Search for the cell housing the specified text and yield its (X, Y) center coordinate. 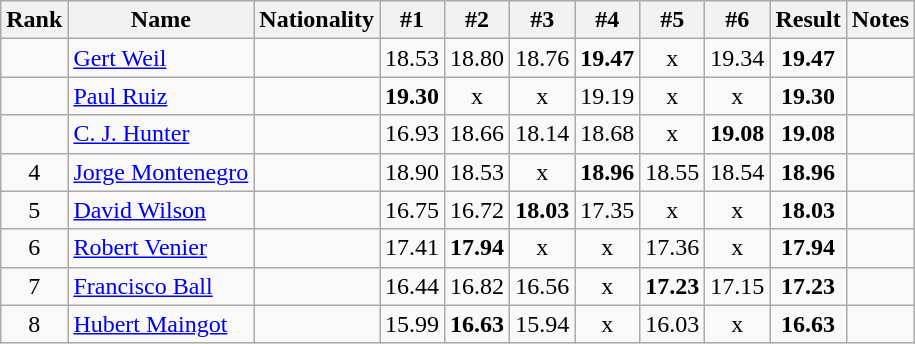
Paul Ruiz (161, 96)
18.66 (478, 134)
16.75 (412, 210)
5 (34, 210)
18.55 (672, 172)
18.80 (478, 58)
16.56 (542, 286)
16.44 (412, 286)
18.54 (738, 172)
7 (34, 286)
Francisco Ball (161, 286)
Jorge Montenegro (161, 172)
18.68 (608, 134)
17.36 (672, 248)
Robert Venier (161, 248)
David Wilson (161, 210)
#4 (608, 20)
Name (161, 20)
Nationality (317, 20)
16.03 (672, 324)
15.99 (412, 324)
Result (808, 20)
18.76 (542, 58)
15.94 (542, 324)
#1 (412, 20)
#6 (738, 20)
16.72 (478, 210)
#2 (478, 20)
19.34 (738, 58)
Rank (34, 20)
16.82 (478, 286)
C. J. Hunter (161, 134)
16.93 (412, 134)
#3 (542, 20)
4 (34, 172)
18.90 (412, 172)
Hubert Maingot (161, 324)
17.41 (412, 248)
19.19 (608, 96)
#5 (672, 20)
17.15 (738, 286)
8 (34, 324)
Gert Weil (161, 58)
Notes (880, 20)
6 (34, 248)
18.14 (542, 134)
17.35 (608, 210)
